Capture the cell that displays the provided text and extract its [x, y] central coordinate. 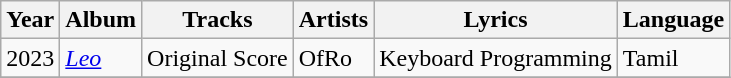
OfRo [333, 58]
Artists [333, 20]
Lyrics [496, 20]
2023 [30, 58]
Language [673, 20]
Leo [101, 58]
Album [101, 20]
Tamil [673, 58]
Original Score [218, 58]
Keyboard Programming [496, 58]
Year [30, 20]
Tracks [218, 20]
